Detect which cell encompasses the target text, then output its (x, y) center coordinate. 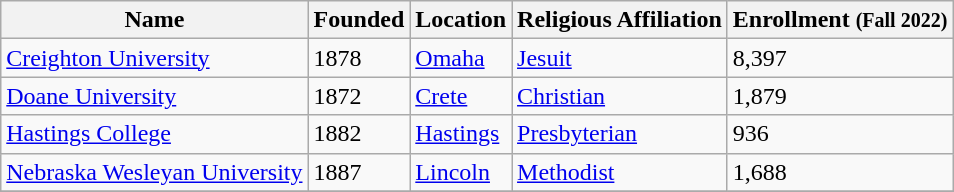
1872 (359, 96)
Doane University (154, 96)
Religious Affiliation (620, 20)
Hastings College (154, 134)
1878 (359, 58)
Location (461, 20)
Lincoln (461, 172)
1,688 (840, 172)
Omaha (461, 58)
Enrollment (Fall 2022) (840, 20)
1882 (359, 134)
1,879 (840, 96)
Christian (620, 96)
1887 (359, 172)
8,397 (840, 58)
936 (840, 134)
Presbyterian (620, 134)
Hastings (461, 134)
Crete (461, 96)
Jesuit (620, 58)
Methodist (620, 172)
Founded (359, 20)
Creighton University (154, 58)
Name (154, 20)
Nebraska Wesleyan University (154, 172)
